For the text-containing cell, return its midpoint in [x, y] coordinate format. 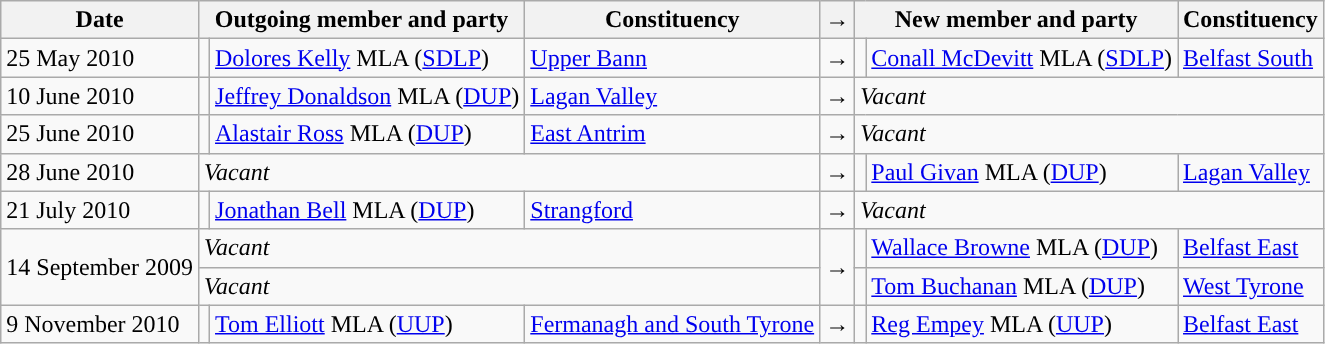
Tom Elliott MLA (UUP) [368, 324]
21 July 2010 [100, 210]
Fermanagh and South Tyrone [672, 324]
Wallace Browne MLA (DUP) [1022, 248]
Outgoing member and party [361, 20]
Tom Buchanan MLA (DUP) [1022, 286]
Paul Givan MLA (DUP) [1022, 172]
25 May 2010 [100, 58]
New member and party [1016, 20]
14 September 2009 [100, 267]
Conall McDevitt MLA (SDLP) [1022, 58]
Jonathan Bell MLA (DUP) [368, 210]
Upper Bann [672, 58]
Jeffrey Donaldson MLA (DUP) [368, 96]
10 June 2010 [100, 96]
East Antrim [672, 134]
28 June 2010 [100, 172]
9 November 2010 [100, 324]
West Tyrone [1251, 286]
Dolores Kelly MLA (SDLP) [368, 58]
Reg Empey MLA (UUP) [1022, 324]
Date [100, 20]
Alastair Ross MLA (DUP) [368, 134]
25 June 2010 [100, 134]
Belfast South [1251, 58]
Strangford [672, 210]
